Search for the cell housing the specified text and yield its [X, Y] center coordinate. 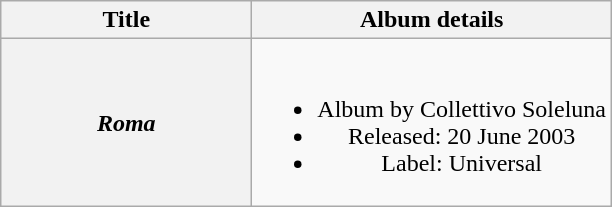
Album details [432, 20]
Album by Collettivo SolelunaReleased: 20 June 2003Label: Universal [432, 122]
Roma [126, 122]
Title [126, 20]
